Search for the cell housing the specified text and yield its (x, y) center coordinate. 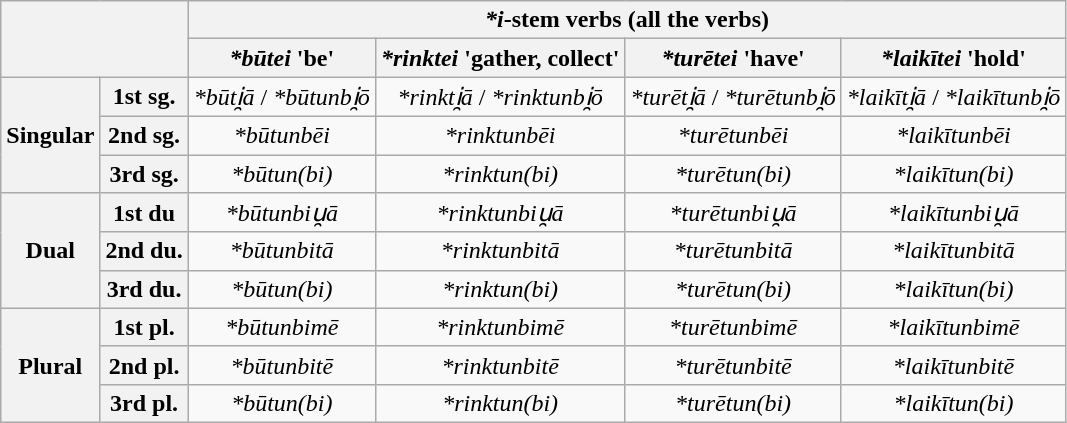
*laikītunbiu̯ā (953, 213)
*laikītunbēi (953, 135)
*būtunbimē (282, 327)
*rinktunbitē (500, 365)
1st du (144, 213)
*būtunbitē (282, 365)
2nd sg. (144, 135)
*būtunbitā (282, 251)
*būtunbēi (282, 135)
*laikīti̯ā / *laikītunbi̯ō (953, 97)
*i-stem verbs (all the verbs) (626, 20)
*rinktunbitā (500, 251)
*turētunbimē (733, 327)
*rinkti̯ā / *rinktunbi̯ō (500, 97)
2nd du. (144, 251)
Singular (50, 135)
*būti̯ā / *būtunbi̯ō (282, 97)
*turētunbitā (733, 251)
*būtunbiu̯ā (282, 213)
2nd pl. (144, 365)
*būtei 'be' (282, 58)
*rinktei 'gather, collect' (500, 58)
*turētunbēi (733, 135)
1st pl. (144, 327)
3rd du. (144, 289)
1st sg. (144, 97)
*laikītunbitē (953, 365)
*laikītunbitā (953, 251)
*turētunbiu̯ā (733, 213)
*turētunbitē (733, 365)
*rinktunbiu̯ā (500, 213)
3rd pl. (144, 403)
*turēti̯ā / *turētunbi̯ō (733, 97)
3rd sg. (144, 173)
Plural (50, 365)
*rinktunbēi (500, 135)
Dual (50, 251)
*laikītunbimē (953, 327)
*turētei 'have' (733, 58)
*laikītei 'hold' (953, 58)
*rinktunbimē (500, 327)
